Locate the cell with the specified text and output its [X, Y] center coordinate. 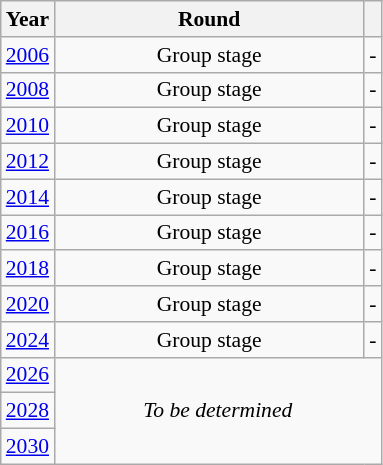
2006 [28, 55]
Year [28, 19]
2012 [28, 162]
2010 [28, 126]
2028 [28, 411]
2026 [28, 375]
Round [209, 19]
2014 [28, 197]
2018 [28, 269]
2016 [28, 233]
2008 [28, 90]
2024 [28, 340]
To be determined [218, 410]
2030 [28, 447]
2020 [28, 304]
